Capture the cell that displays the provided text and extract its [x, y] central coordinate. 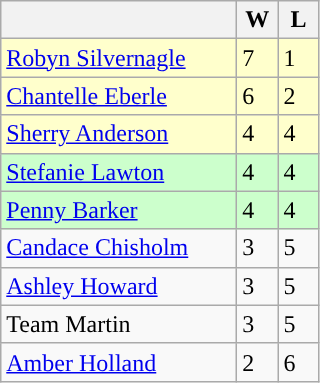
1 [298, 58]
Candace Chisholm [119, 248]
W [258, 20]
Stefanie Lawton [119, 172]
Robyn Silvernagle [119, 58]
Sherry Anderson [119, 134]
Penny Barker [119, 210]
7 [258, 58]
Ashley Howard [119, 286]
Amber Holland [119, 362]
Chantelle Eberle [119, 96]
Team Martin [119, 324]
L [298, 20]
